Pinpoint the cell where the given text exists, returning its (X, Y) midpoint coordinate. 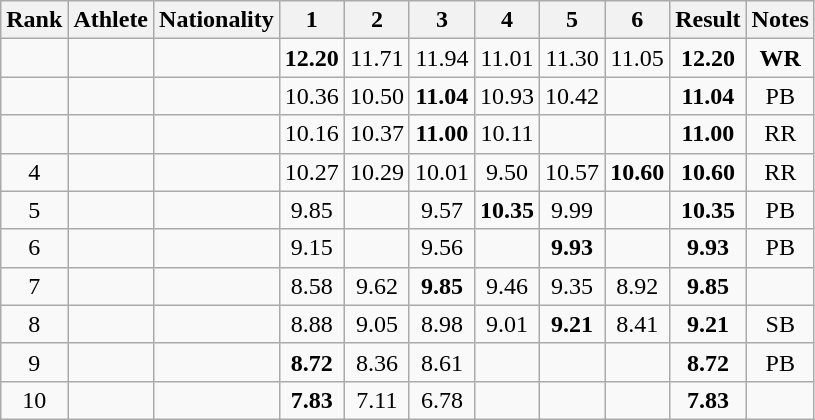
Athlete (111, 20)
Nationality (217, 20)
9.01 (506, 324)
3 (442, 20)
9.62 (376, 286)
10.36 (312, 96)
9.99 (572, 210)
11.01 (506, 58)
6.78 (442, 400)
10.37 (376, 134)
11.30 (572, 58)
8.36 (376, 362)
8.61 (442, 362)
7 (34, 286)
Rank (34, 20)
11.71 (376, 58)
1 (312, 20)
9.15 (312, 248)
9.56 (442, 248)
8 (34, 324)
8.98 (442, 324)
Result (708, 20)
9.57 (442, 210)
9.50 (506, 172)
2 (376, 20)
7.11 (376, 400)
10.57 (572, 172)
11.94 (442, 58)
10.16 (312, 134)
8.58 (312, 286)
9.35 (572, 286)
10.29 (376, 172)
9 (34, 362)
9.46 (506, 286)
10.42 (572, 96)
10.27 (312, 172)
SB (780, 324)
10 (34, 400)
10.11 (506, 134)
10.93 (506, 96)
8.41 (638, 324)
10.50 (376, 96)
9.05 (376, 324)
8.92 (638, 286)
11.05 (638, 58)
WR (780, 58)
Notes (780, 20)
8.88 (312, 324)
10.01 (442, 172)
